Provide the (X, Y) coordinate of the cell's center where the given text is located.  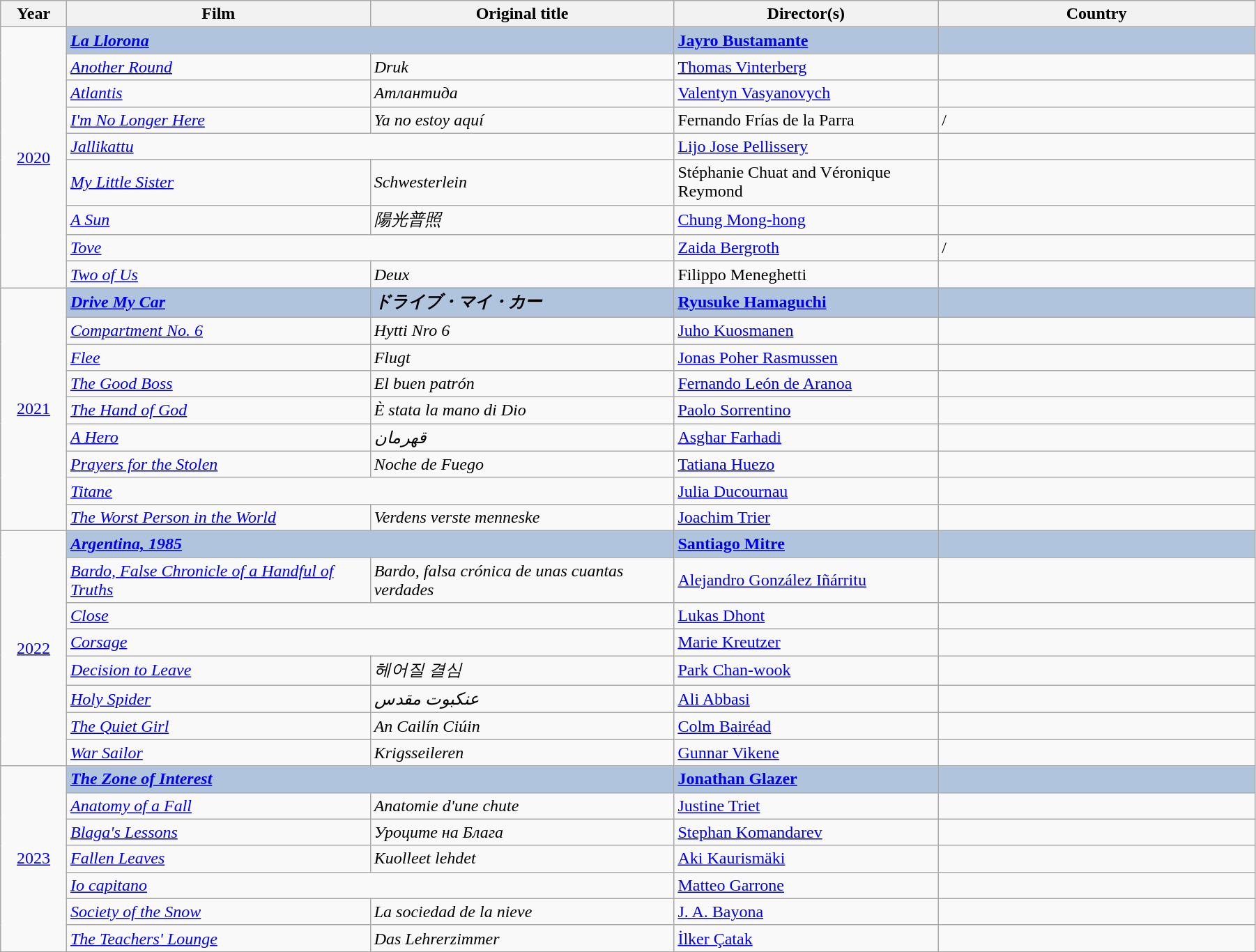
The Hand of God (218, 410)
Tove (369, 248)
Kuolleet lehdet (522, 859)
Das Lehrerzimmer (522, 938)
Anatomy of a Fall (218, 806)
Stephan Komandarev (806, 832)
Атлантида (522, 93)
The Quiet Girl (218, 726)
Compartment No. 6 (218, 330)
İlker Çatak (806, 938)
Zaida Bergroth (806, 248)
ドライブ・マイ・カー (522, 302)
Thomas Vinterberg (806, 67)
Holy Spider (218, 699)
My Little Sister (218, 183)
Gunnar Vikene (806, 753)
Fernando Frías de la Parra (806, 120)
El buen patrón (522, 384)
La Llorona (369, 40)
Jallikattu (369, 146)
Aki Kaurismäki (806, 859)
Paolo Sorrentino (806, 410)
2021 (33, 410)
Decision to Leave (218, 670)
Year (33, 14)
Director(s) (806, 14)
Justine Triet (806, 806)
Schwesterlein (522, 183)
Blaga's Lessons (218, 832)
Society of the Snow (218, 912)
Flee (218, 358)
Io capitano (369, 885)
عنکبوت مقدس (522, 699)
Jayro Bustamante (806, 40)
2022 (33, 648)
War Sailor (218, 753)
Jonathan Glazer (806, 779)
Verdens verste menneske (522, 517)
Corsage (369, 643)
The Good Boss (218, 384)
陽光普照 (522, 220)
Titane (369, 491)
Julia Ducournau (806, 491)
Prayers for the Stolen (218, 464)
Marie Kreutzer (806, 643)
Stéphanie Chuat and Véronique Reymond (806, 183)
Close (369, 616)
Valentyn Vasyanovych (806, 93)
Druk (522, 67)
헤어질 결심 (522, 670)
Atlantis (218, 93)
Flugt (522, 358)
Chung Mong-hong (806, 220)
قهرمان (522, 438)
Drive My Car (218, 302)
Country (1097, 14)
È stata la mano di Dio (522, 410)
Juho Kuosmanen (806, 330)
Tatiana Huezo (806, 464)
Anatomie d'une chute (522, 806)
Уроците на Блага (522, 832)
2020 (33, 158)
A Sun (218, 220)
Two of Us (218, 275)
The Worst Person in the World (218, 517)
La sociedad de la nieve (522, 912)
Ya no estoy aquí (522, 120)
Krigsseileren (522, 753)
J. A. Bayona (806, 912)
I'm No Longer Here (218, 120)
Bardo, falsa crónica de unas cuantas verdades (522, 580)
Asghar Farhadi (806, 438)
Another Round (218, 67)
Noche de Fuego (522, 464)
Lijo Jose Pellissery (806, 146)
Original title (522, 14)
Santiago Mitre (806, 544)
Fernando León de Aranoa (806, 384)
Jonas Poher Rasmussen (806, 358)
Ali Abbasi (806, 699)
A Hero (218, 438)
Hytti Nro 6 (522, 330)
The Zone of Interest (369, 779)
Park Chan-wook (806, 670)
Filippo Meneghetti (806, 275)
Fallen Leaves (218, 859)
Ryusuke Hamaguchi (806, 302)
2023 (33, 859)
Film (218, 14)
Bardo, False Chronicle of a Handful of Truths (218, 580)
Argentina, 1985 (369, 544)
Alejandro González Iñárritu (806, 580)
Joachim Trier (806, 517)
Matteo Garrone (806, 885)
The Teachers' Lounge (218, 938)
Deux (522, 275)
Lukas Dhont (806, 616)
Colm Bairéad (806, 726)
An Cailín Ciúin (522, 726)
